Output the (X, Y) coordinate of the center of the cell containing the given text.  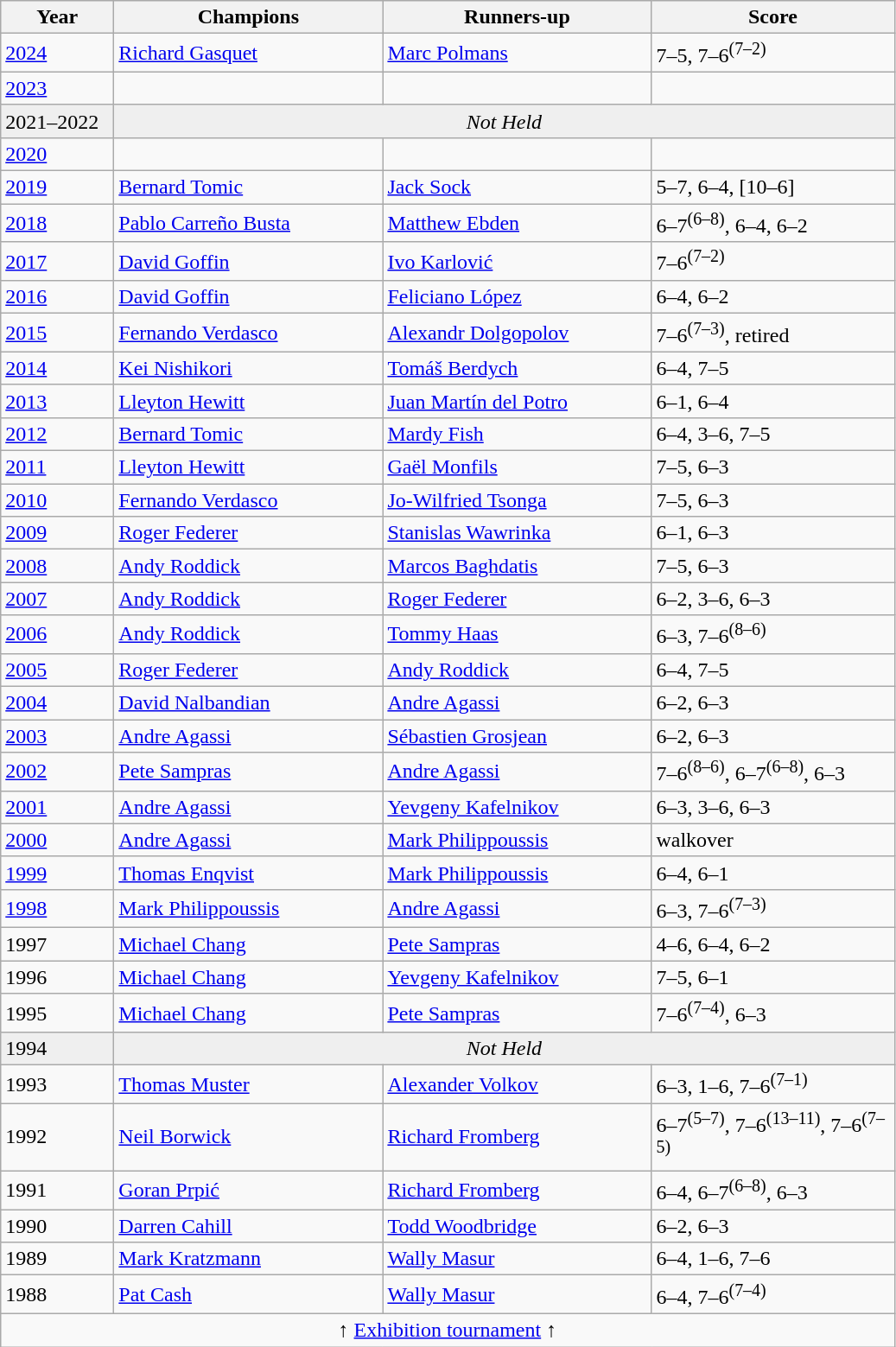
1999 (57, 873)
Kei Nishikori (249, 368)
Pat Cash (249, 1294)
2014 (57, 368)
7–6(7–2) (772, 261)
2001 (57, 807)
2015 (57, 334)
1989 (57, 1259)
2011 (57, 467)
Year (57, 17)
2019 (57, 187)
2003 (57, 736)
6–4, 6–2 (772, 297)
1997 (57, 944)
Thomas Enqvist (249, 873)
6–3, 7–6(8–6) (772, 634)
1988 (57, 1294)
Alexandr Dolgopolov (517, 334)
Todd Woodbridge (517, 1226)
5–7, 6–4, [10–6] (772, 187)
Ivo Karlović (517, 261)
Darren Cahill (249, 1226)
Thomas Muster (249, 1085)
Alexander Volkov (517, 1085)
6–7(6–8), 6–4, 6–2 (772, 223)
2018 (57, 223)
2010 (57, 500)
2004 (57, 702)
4–6, 6–4, 6–2 (772, 944)
2013 (57, 401)
Mardy Fish (517, 434)
Juan Martín del Potro (517, 401)
6–4, 3–6, 7–5 (772, 434)
2017 (57, 261)
Gaël Monfils (517, 467)
Champions (249, 17)
2009 (57, 533)
1998 (57, 909)
Pablo Carreño Busta (249, 223)
↑ Exhibition tournament ↑ (448, 1330)
Runners-up (517, 17)
6–4, 6–1 (772, 873)
2023 (57, 88)
Score (772, 17)
2006 (57, 634)
6–4, 6–7(6–8), 6–3 (772, 1191)
2008 (57, 566)
Marcos Baghdatis (517, 566)
7–6(8–6), 6–7(6–8), 6–3 (772, 772)
1994 (57, 1049)
6–2, 3–6, 6–3 (772, 599)
6–7(5–7), 7–6(13–11), 7–6(7–5) (772, 1137)
6–3, 3–6, 6–3 (772, 807)
7–5, 6–1 (772, 977)
6–3, 7–6(7–3) (772, 909)
Jo-Wilfried Tsonga (517, 500)
2002 (57, 772)
6–4, 1–6, 7–6 (772, 1259)
2020 (57, 154)
Goran Prpić (249, 1191)
2016 (57, 297)
walkover (772, 840)
1990 (57, 1226)
7–6(7–3), retired (772, 334)
Matthew Ebden (517, 223)
6–4, 7–6(7–4) (772, 1294)
Stanislas Wawrinka (517, 533)
Tommy Haas (517, 634)
1996 (57, 977)
2005 (57, 670)
1991 (57, 1191)
6–1, 6–4 (772, 401)
Feliciano López (517, 297)
David Nalbandian (249, 702)
2021–2022 (57, 121)
Tomáš Berdych (517, 368)
Marc Polmans (517, 54)
1992 (57, 1137)
2012 (57, 434)
2007 (57, 599)
1993 (57, 1085)
7–5, 7–6(7–2) (772, 54)
6–3, 1–6, 7–6(7–1) (772, 1085)
1995 (57, 1013)
Neil Borwick (249, 1137)
Sébastien Grosjean (517, 736)
Richard Gasquet (249, 54)
2000 (57, 840)
2024 (57, 54)
Mark Kratzmann (249, 1259)
Jack Sock (517, 187)
7–6(7–4), 6–3 (772, 1013)
6–1, 6–3 (772, 533)
